Identify which cell holds the provided text, then report its [X, Y] central coordinate. 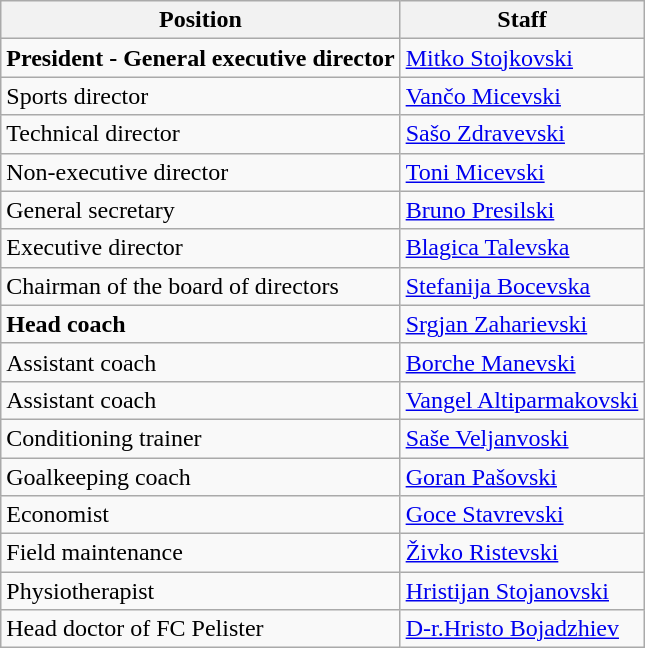
President - General executive director [200, 58]
Head doctor of FC Pelister [200, 629]
Sašo Zdravevski [522, 134]
Staff [522, 20]
D-r.Hristo Bojadzhiev [522, 629]
Goce Stavrevski [522, 515]
Sports director [200, 96]
Hristijan Stojanovski [522, 591]
Goalkeeping coach [200, 477]
Economist [200, 515]
Saše Veljanvoski [522, 438]
Mitko Stojkovski [522, 58]
Blagica Talevska [522, 248]
Toni Micevski [522, 172]
Physiotherapist [200, 591]
Vangel Altiparmakovski [522, 400]
Executive director [200, 248]
Head coach [200, 324]
Borche Manevski [522, 362]
Bruno Presilski [522, 210]
Non-executive director [200, 172]
Position [200, 20]
Srgjan Zaharievski [522, 324]
General secretary [200, 210]
Živko Ristevski [522, 553]
Field maintenance [200, 553]
Vančo Micevski [522, 96]
Conditioning trainer [200, 438]
Technical director [200, 134]
Goran Pašovski [522, 477]
Chairman of the board of directors [200, 286]
Stefanija Bocevska [522, 286]
